Locate the cell with the specified text and output its [x, y] center coordinate. 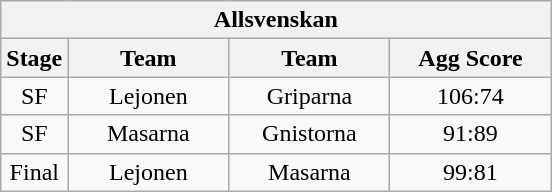
Stage [34, 58]
99:81 [470, 172]
Allsvenskan [276, 20]
91:89 [470, 134]
Griparna [310, 96]
Final [34, 172]
Gnistorna [310, 134]
106:74 [470, 96]
Agg Score [470, 58]
